Capture the cell that displays the provided text and extract its [x, y] central coordinate. 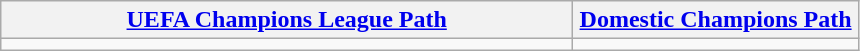
Domestic Champions Path [716, 20]
UEFA Champions League Path [287, 20]
